Output the (X, Y) coordinate of the center of the cell containing the given text.  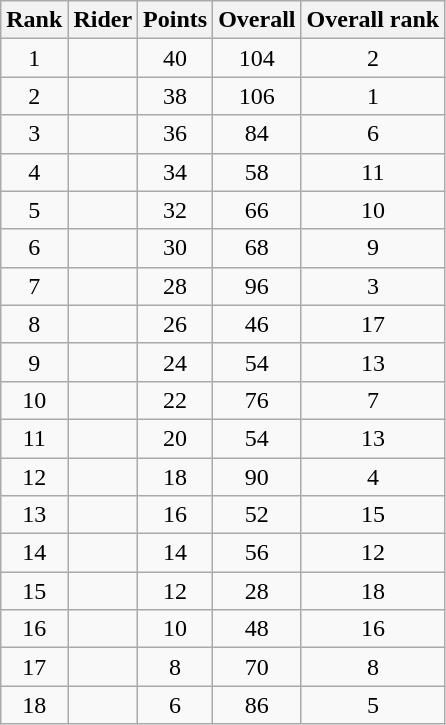
36 (176, 134)
Overall (257, 20)
40 (176, 58)
34 (176, 172)
38 (176, 96)
76 (257, 400)
Rider (103, 20)
32 (176, 210)
84 (257, 134)
96 (257, 286)
26 (176, 324)
58 (257, 172)
90 (257, 477)
Points (176, 20)
48 (257, 629)
22 (176, 400)
106 (257, 96)
30 (176, 248)
Overall rank (373, 20)
70 (257, 667)
Rank (34, 20)
20 (176, 438)
86 (257, 705)
66 (257, 210)
104 (257, 58)
24 (176, 362)
52 (257, 515)
46 (257, 324)
68 (257, 248)
56 (257, 553)
